Output the [x, y] coordinate of the center of the cell containing the given text.  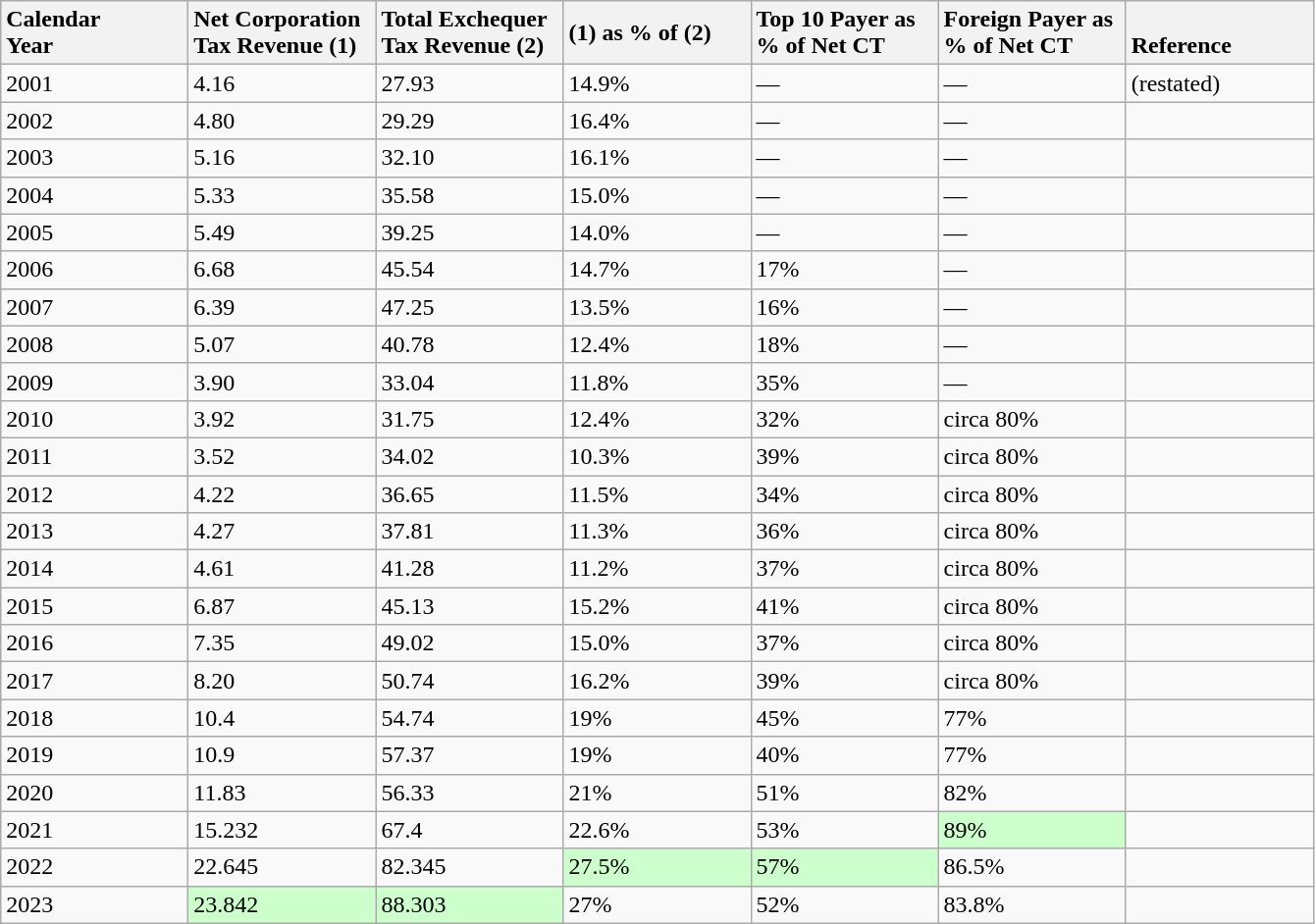
35.58 [469, 195]
11.2% [657, 569]
88.303 [469, 904]
4.80 [283, 121]
10.3% [657, 456]
36% [844, 532]
21% [657, 793]
16.1% [657, 158]
2019 [94, 755]
6.68 [283, 270]
2010 [94, 419]
2004 [94, 195]
67.4 [469, 830]
2005 [94, 232]
41% [844, 606]
27.93 [469, 83]
29.29 [469, 121]
37.81 [469, 532]
57% [844, 867]
27% [657, 904]
15.2% [657, 606]
33.04 [469, 382]
34.02 [469, 456]
51% [844, 793]
2009 [94, 382]
17% [844, 270]
2021 [94, 830]
31.75 [469, 419]
Reference [1219, 33]
Foreign Payer as% of Net CT [1032, 33]
89% [1032, 830]
7.35 [283, 643]
2020 [94, 793]
Total ExchequerTax Revenue (2) [469, 33]
6.39 [283, 307]
2012 [94, 493]
(restated) [1219, 83]
11.83 [283, 793]
34% [844, 493]
45% [844, 718]
14.7% [657, 270]
Net CorporationTax Revenue (1) [283, 33]
4.61 [283, 569]
41.28 [469, 569]
2007 [94, 307]
40% [844, 755]
22.6% [657, 830]
32.10 [469, 158]
14.0% [657, 232]
4.27 [283, 532]
2015 [94, 606]
82% [1032, 793]
4.22 [283, 493]
56.33 [469, 793]
22.645 [283, 867]
2008 [94, 344]
16.2% [657, 681]
18% [844, 344]
47.25 [469, 307]
2003 [94, 158]
83.8% [1032, 904]
2022 [94, 867]
2018 [94, 718]
2014 [94, 569]
6.87 [283, 606]
23.842 [283, 904]
11.5% [657, 493]
50.74 [469, 681]
5.07 [283, 344]
2013 [94, 532]
11.3% [657, 532]
5.49 [283, 232]
2017 [94, 681]
49.02 [469, 643]
53% [844, 830]
2001 [94, 83]
2002 [94, 121]
3.92 [283, 419]
5.33 [283, 195]
16% [844, 307]
13.5% [657, 307]
4.16 [283, 83]
40.78 [469, 344]
11.8% [657, 382]
35% [844, 382]
3.52 [283, 456]
5.16 [283, 158]
86.5% [1032, 867]
36.65 [469, 493]
27.5% [657, 867]
52% [844, 904]
15.232 [283, 830]
14.9% [657, 83]
(1) as % of (2) [657, 33]
2006 [94, 270]
10.4 [283, 718]
2011 [94, 456]
Top 10 Payer as% of Net CT [844, 33]
2016 [94, 643]
3.90 [283, 382]
45.54 [469, 270]
45.13 [469, 606]
2023 [94, 904]
8.20 [283, 681]
57.37 [469, 755]
82.345 [469, 867]
CalendarYear [94, 33]
16.4% [657, 121]
32% [844, 419]
54.74 [469, 718]
39.25 [469, 232]
10.9 [283, 755]
